Provide the [X, Y] coordinate of the cell's center where the given text is located.  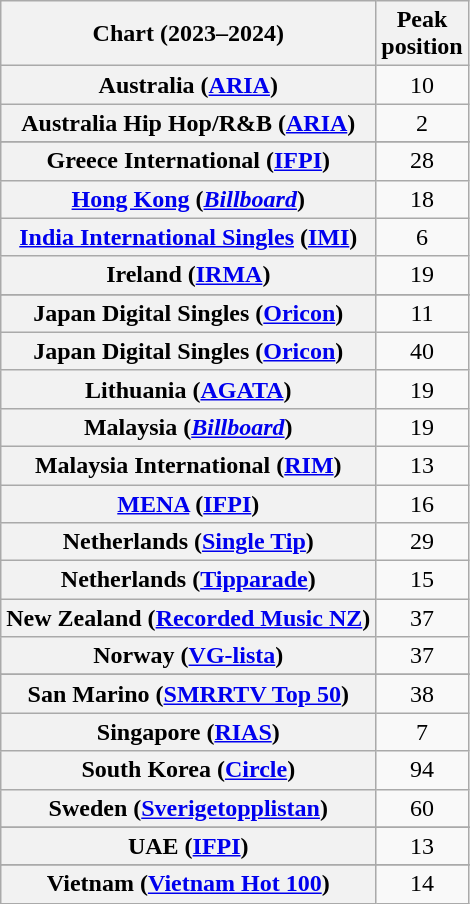
Malaysia (Billboard) [188, 427]
India International Singles (IMI) [188, 237]
10 [422, 85]
Greece International (IFPI) [188, 161]
New Zealand (Recorded Music NZ) [188, 618]
6 [422, 237]
Australia Hip Hop/R&B (ARIA) [188, 123]
Hong Kong (Billboard) [188, 199]
Vietnam (Vietnam Hot 100) [188, 884]
29 [422, 542]
MENA (IFPI) [188, 503]
Malaysia International (RIM) [188, 465]
Peakposition [422, 34]
2 [422, 123]
Singapore (RIAS) [188, 732]
Ireland (IRMA) [188, 275]
Netherlands (Tipparade) [188, 580]
14 [422, 884]
South Korea (Circle) [188, 770]
28 [422, 161]
7 [422, 732]
60 [422, 808]
San Marino (SMRRTV Top 50) [188, 694]
16 [422, 503]
Netherlands (Single Tip) [188, 542]
15 [422, 580]
Chart (2023–2024) [188, 34]
11 [422, 313]
94 [422, 770]
UAE (IFPI) [188, 846]
Norway (VG-lista) [188, 656]
38 [422, 694]
Lithuania (AGATA) [188, 389]
Australia (ARIA) [188, 85]
18 [422, 199]
40 [422, 351]
Sweden (Sverigetopplistan) [188, 808]
